Identify which cell holds the provided text, then report its (X, Y) central coordinate. 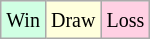
Draw (72, 20)
Win (24, 20)
Loss (126, 20)
